Detect which cell encompasses the target text, then output its [x, y] center coordinate. 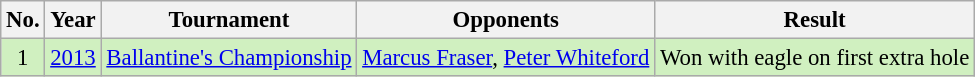
Result [815, 20]
Ballantine's Championship [229, 58]
Opponents [506, 20]
Marcus Fraser, Peter Whiteford [506, 58]
Tournament [229, 20]
No. [23, 20]
Year [73, 20]
2013 [73, 58]
Won with eagle on first extra hole [815, 58]
1 [23, 58]
